For the text-containing cell, return its midpoint in [x, y] coordinate format. 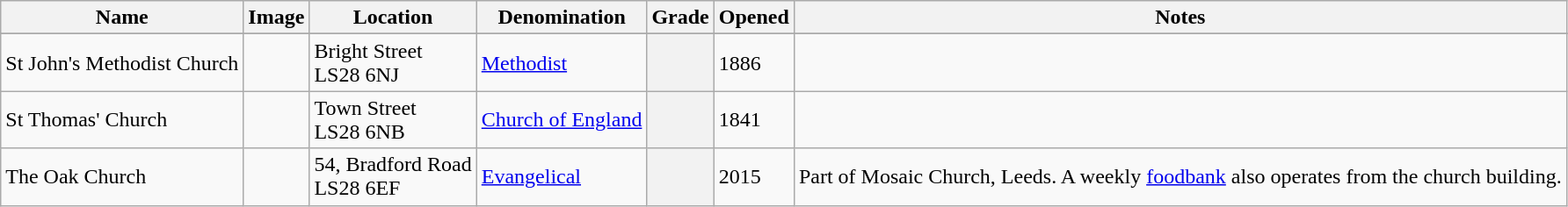
The Oak Church [122, 177]
54, Bradford RoadLS28 6EF [393, 177]
1841 [754, 119]
1886 [754, 63]
Denomination [562, 18]
Image [276, 18]
St Thomas' Church [122, 119]
Church of England [562, 119]
Evangelical [562, 177]
Opened [754, 18]
Location [393, 18]
Town StreetLS28 6NB [393, 119]
St John's Methodist Church [122, 63]
Methodist [562, 63]
2015 [754, 177]
Grade [680, 18]
Notes [1180, 18]
Bright StreetLS28 6NJ [393, 63]
Name [122, 18]
Part of Mosaic Church, Leeds. A weekly foodbank also operates from the church building. [1180, 177]
